Detect which cell encompasses the target text, then output its (x, y) center coordinate. 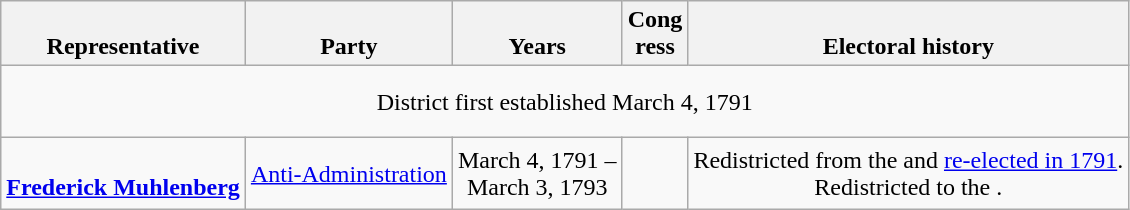
Anti-Administration (348, 174)
Electoral history (908, 34)
Congress (655, 34)
District first established March 4, 1791 (565, 102)
Representative (124, 34)
Party (348, 34)
March 4, 1791 –March 3, 1793 (537, 174)
Years (537, 34)
Redistricted from the and re-elected in 1791.Redistricted to the . (908, 174)
Frederick Muhlenberg (124, 174)
